Extract the [x, y] coordinate from the center of the cell holding the provided text.  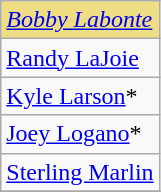
Bobby Labonte [80, 20]
Joey Logano* [80, 134]
Randy LaJoie [80, 58]
Kyle Larson* [80, 96]
Sterling Marlin [80, 172]
